Return (x, y) of the center of cell containing provided text 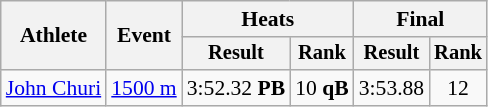
3:52.32 PB (236, 88)
3:53.88 (392, 88)
10 qB (322, 88)
Final (420, 19)
Event (144, 36)
Heats (268, 19)
John Churi (54, 88)
12 (458, 88)
1500 m (144, 88)
Athlete (54, 36)
